Locate the cell with the specified text and output its [x, y] center coordinate. 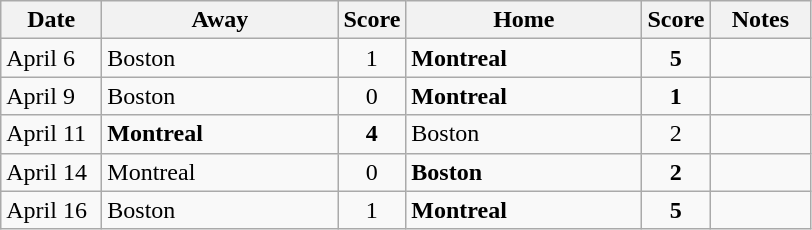
April 16 [52, 210]
4 [372, 134]
Home [524, 20]
Notes [760, 20]
April 6 [52, 58]
April 9 [52, 96]
Away [220, 20]
April 11 [52, 134]
April 14 [52, 172]
Date [52, 20]
